Return the (x, y) coordinate for the center point of the cell that contains the specified text.  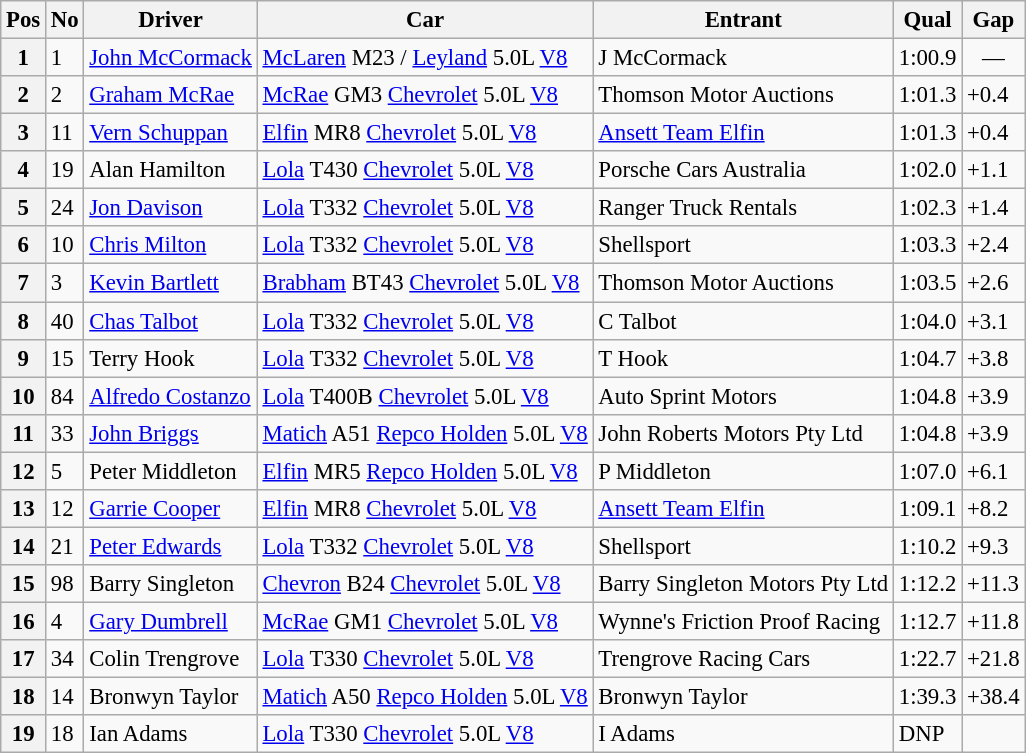
6 (24, 245)
McLaren M23 / Leyland 5.0L V8 (425, 58)
9 (24, 358)
Chevron B24 Chevrolet 5.0L V8 (425, 584)
+9.3 (994, 546)
Jon Davison (170, 208)
Peter Middleton (170, 471)
17 (24, 659)
16 (24, 621)
+1.1 (994, 170)
Ranger Truck Rentals (743, 208)
Qual (927, 20)
1:12.7 (927, 621)
Wynne's Friction Proof Racing (743, 621)
1:39.3 (927, 697)
Garrie Cooper (170, 509)
DNP (927, 734)
21 (65, 546)
Auto Sprint Motors (743, 396)
Terry Hook (170, 358)
Lola T430 Chevrolet 5.0L V8 (425, 170)
Graham McRae (170, 95)
1:04.7 (927, 358)
Matich A51 Repco Holden 5.0L V8 (425, 433)
Car (425, 20)
T Hook (743, 358)
Brabham BT43 Chevrolet 5.0L V8 (425, 283)
Alfredo Costanzo (170, 396)
1:03.3 (927, 245)
1:02.3 (927, 208)
Entrant (743, 20)
24 (65, 208)
Trengrove Racing Cars (743, 659)
84 (65, 396)
No (65, 20)
Barry Singleton (170, 584)
1:02.0 (927, 170)
— (994, 58)
Colin Trengrove (170, 659)
McRae GM1 Chevrolet 5.0L V8 (425, 621)
John McCormack (170, 58)
+11.8 (994, 621)
Driver (170, 20)
+21.8 (994, 659)
34 (65, 659)
1:03.5 (927, 283)
+38.4 (994, 697)
+2.4 (994, 245)
Lola T400B Chevrolet 5.0L V8 (425, 396)
8 (24, 321)
Chris Milton (170, 245)
33 (65, 433)
McRae GM3 Chevrolet 5.0L V8 (425, 95)
1:07.0 (927, 471)
J McCormack (743, 58)
Peter Edwards (170, 546)
Porsche Cars Australia (743, 170)
40 (65, 321)
Chas Talbot (170, 321)
+1.4 (994, 208)
Alan Hamilton (170, 170)
98 (65, 584)
1:22.7 (927, 659)
Vern Schuppan (170, 133)
1:12.2 (927, 584)
Kevin Bartlett (170, 283)
+8.2 (994, 509)
John Roberts Motors Pty Ltd (743, 433)
P Middleton (743, 471)
Pos (24, 20)
John Briggs (170, 433)
1:00.9 (927, 58)
+3.8 (994, 358)
Gary Dumbrell (170, 621)
+3.1 (994, 321)
1:04.0 (927, 321)
+2.6 (994, 283)
Matich A50 Repco Holden 5.0L V8 (425, 697)
Ian Adams (170, 734)
+11.3 (994, 584)
7 (24, 283)
I Adams (743, 734)
+6.1 (994, 471)
1:10.2 (927, 546)
Barry Singleton Motors Pty Ltd (743, 584)
Elfin MR5 Repco Holden 5.0L V8 (425, 471)
1:09.1 (927, 509)
Gap (994, 20)
C Talbot (743, 321)
13 (24, 509)
